Determine the (x, y) coordinate at the center of the cell enclosing the given text.  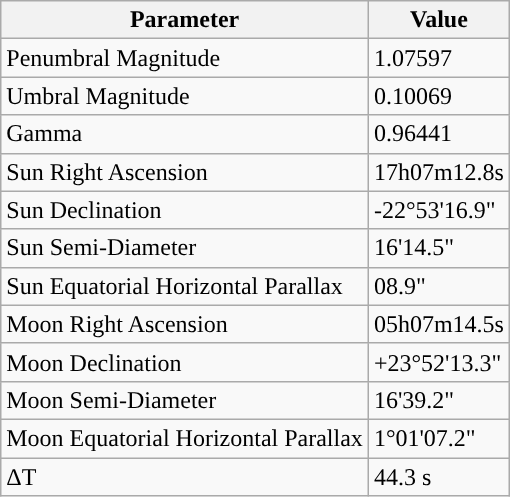
Moon Equatorial Horizontal Parallax (185, 438)
Moon Right Ascension (185, 324)
-22°53'16.9" (438, 210)
Gamma (185, 134)
1.07597 (438, 58)
0.96441 (438, 134)
Sun Equatorial Horizontal Parallax (185, 286)
08.9" (438, 286)
16'14.5" (438, 248)
17h07m12.8s (438, 172)
16'39.2" (438, 400)
+23°52'13.3" (438, 362)
Umbral Magnitude (185, 96)
Sun Declination (185, 210)
0.10069 (438, 96)
ΔT (185, 477)
44.3 s (438, 477)
Sun Right Ascension (185, 172)
1°01'07.2" (438, 438)
Moon Semi-Diameter (185, 400)
Sun Semi-Diameter (185, 248)
Parameter (185, 20)
05h07m14.5s (438, 324)
Penumbral Magnitude (185, 58)
Value (438, 20)
Moon Declination (185, 362)
